Provide the (X, Y) coordinate of the cell's center where the given text is located.  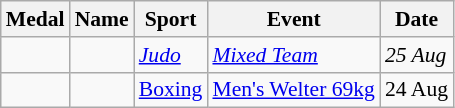
Men's Welter 69kg (294, 90)
Sport (171, 19)
Boxing (171, 90)
Medal (36, 19)
Date (416, 19)
24 Aug (416, 90)
Name (102, 19)
25 Aug (416, 55)
Event (294, 19)
Judo (171, 55)
Mixed Team (294, 55)
